Provide the (X, Y) coordinate of the cell's center where the given text is located.  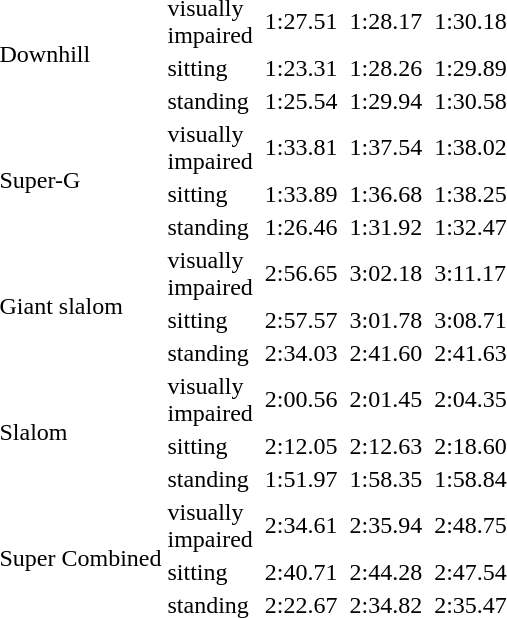
2:00.56 (301, 400)
1:51.97 (301, 479)
3:01.78 (386, 320)
1:31.92 (386, 227)
2:56.65 (301, 274)
1:37.54 (386, 148)
2:57.57 (301, 320)
2:12.05 (301, 446)
1:26.46 (301, 227)
1:25.54 (301, 101)
2:12.63 (386, 446)
3:02.18 (386, 274)
1:33.81 (301, 148)
1:29.94 (386, 101)
1:58.35 (386, 479)
1:28.26 (386, 68)
2:41.60 (386, 353)
2:44.28 (386, 572)
2:01.45 (386, 400)
2:40.71 (301, 572)
2:34.03 (301, 353)
1:36.68 (386, 194)
1:33.89 (301, 194)
2:34.61 (301, 526)
2:35.94 (386, 526)
1:23.31 (301, 68)
